Return the (X, Y) coordinate for the center point of the cell that contains the specified text.  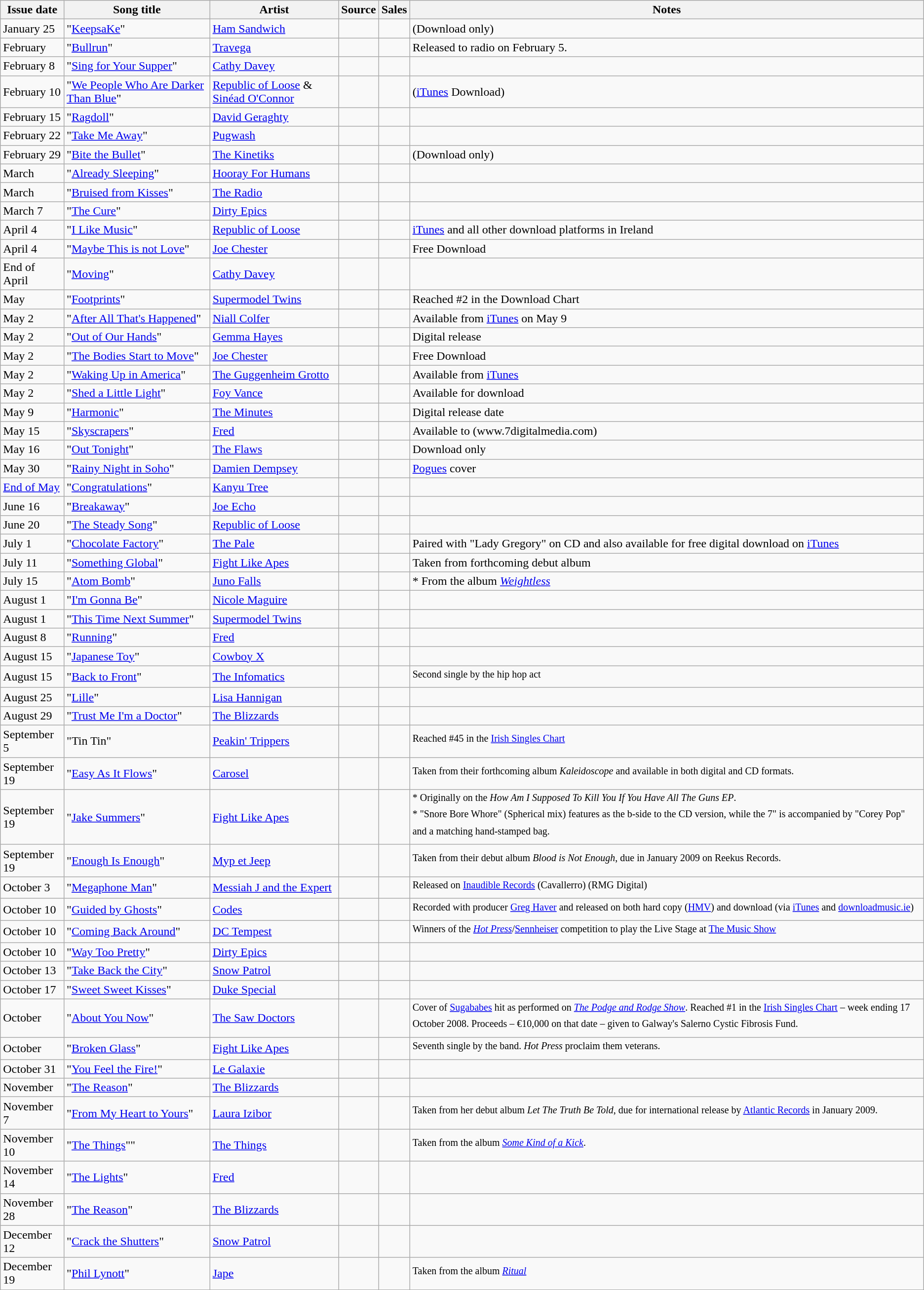
Lisa Hannigan (274, 697)
The Saw Doctors (274, 1018)
"Bruised from Kisses" (137, 192)
"Maybe This is not Love" (137, 248)
May 15 (33, 431)
Pogues cover (666, 468)
October 17 (33, 989)
"Take Back the City" (137, 971)
Available from iTunes on May 9 (666, 318)
Sales (394, 10)
Republic of Loose & Sinéad O'Connor (274, 92)
October 31 (33, 1069)
"Broken Glass" (137, 1048)
"I'm Gonna Be" (137, 600)
"Waking Up in America" (137, 375)
"Running" (137, 638)
Song title (137, 10)
May 9 (33, 412)
"Enough Is Enough" (137, 861)
The Things (274, 1145)
May 30 (33, 468)
The Minutes (274, 412)
Available for download (666, 393)
May 16 (33, 450)
Released on Inaudible Records (Cavallerro) (RMG Digital) (666, 887)
July 11 (33, 562)
"Phil Lynott" (137, 1273)
Peakin' Trippers (274, 741)
Jape (274, 1273)
July 1 (33, 543)
Reached #2 in the Download Chart (666, 300)
June 20 (33, 525)
February 22 (33, 136)
"Bullrun" (137, 47)
Laura Izibor (274, 1113)
Hooray For Humans (274, 173)
Myp et Jeep (274, 861)
November 14 (33, 1177)
Available to (www.7digitalmedia.com) (666, 431)
"I Like Music" (137, 229)
The Guggenheim Grotto (274, 375)
"Japanese Toy" (137, 656)
"Tin Tin" (137, 741)
Available from iTunes (666, 375)
Digital release date (666, 412)
"Lille" (137, 697)
DC Tempest (274, 932)
Taken from the album Ritual (666, 1273)
Source (358, 10)
"This Time Next Summer" (137, 619)
Taken from their debut album Blood is Not Enough, due in January 2009 on Reekus Records. (666, 861)
The Infomatics (274, 677)
Ham Sandwich (274, 29)
"Ragdoll" (137, 117)
"Back to Front" (137, 677)
Juno Falls (274, 581)
February 10 (33, 92)
Kanyu Tree (274, 487)
October 3 (33, 887)
September 5 (33, 741)
"Footprints" (137, 300)
Taken from the album Some Kind of a Kick. (666, 1145)
Recorded with producer Greg Haver and released on both hard copy (HMV) and download (via iTunes and downloadmusic.ie) (666, 910)
Carosel (274, 774)
"About You Now" (137, 1018)
"The Lights" (137, 1177)
Taken from her debut album Let The Truth Be Told, due for international release by Atlantic Records in January 2009. (666, 1113)
August 25 (33, 697)
Cowboy X (274, 656)
"Sing for Your Supper" (137, 66)
"The Cure" (137, 211)
"From My Heart to Yours" (137, 1113)
Duke Special (274, 989)
November 7 (33, 1113)
"Moving" (137, 274)
"You Feel the Fire!" (137, 1069)
The Flaws (274, 450)
"Easy As It Flows" (137, 774)
"Harmonic" (137, 412)
Paired with "Lady Gregory" on CD and also available for free digital download on iTunes (666, 543)
Joe Echo (274, 506)
"KeepsaKe" (137, 29)
August 29 (33, 716)
"Breakaway" (137, 506)
July 15 (33, 581)
"The Things"" (137, 1145)
"Trust Me I'm a Doctor" (137, 716)
(iTunes Download) (666, 92)
"Congratulations" (137, 487)
Download only (666, 450)
February 15 (33, 117)
December 12 (33, 1242)
"After All That's Happened" (137, 318)
Issue date (33, 10)
"Take Me Away" (137, 136)
"The Bodies Start to Move" (137, 356)
February 8 (33, 66)
End of April (33, 274)
August 8 (33, 638)
The Pale (274, 543)
"Crack the Shutters" (137, 1242)
"Atom Bomb" (137, 581)
"Megaphone Man" (137, 887)
"Skyscrapers" (137, 431)
March 7 (33, 211)
Niall Colfer (274, 318)
iTunes and all other download platforms in Ireland (666, 229)
November 10 (33, 1145)
"Out of Our Hands" (137, 337)
"Chocolate Factory" (137, 543)
Second single by the hip hop act (666, 677)
Codes (274, 910)
"Guided by Ghosts" (137, 910)
December 19 (33, 1273)
"Coming Back Around" (137, 932)
"Out Tonight" (137, 450)
October 13 (33, 971)
"Jake Summers" (137, 817)
"Something Global" (137, 562)
"Way Too Pretty" (137, 952)
Damien Dempsey (274, 468)
The Radio (274, 192)
The Kinetiks (274, 154)
David Geraghty (274, 117)
Gemma Hayes (274, 337)
November 28 (33, 1209)
Reached #45 in the Irish Singles Chart (666, 741)
"Sweet Sweet Kisses" (137, 989)
Travega (274, 47)
"Shed a Little Light" (137, 393)
Foy Vance (274, 393)
May (33, 300)
Pugwash (274, 136)
November (33, 1088)
* From the album Weightless (666, 581)
Notes (666, 10)
Messiah J and the Expert (274, 887)
February (33, 47)
"Rainy Night in Soho" (137, 468)
Released to radio on February 5. (666, 47)
Seventh single by the band. Hot Press proclaim them veterans. (666, 1048)
"Already Sleeping" (137, 173)
Le Galaxie (274, 1069)
"The Steady Song" (137, 525)
Digital release (666, 337)
January 25 (33, 29)
Nicole Maguire (274, 600)
June 16 (33, 506)
"Bite the Bullet" (137, 154)
Artist (274, 10)
February 29 (33, 154)
Taken from forthcoming debut album (666, 562)
End of May (33, 487)
Taken from their forthcoming album Kaleidoscope and available in both digital and CD formats. (666, 774)
"We People Who Are Darker Than Blue" (137, 92)
Winners of the Hot Press/Sennheiser competition to play the Live Stage at The Music Show (666, 932)
